Output the (X, Y) coordinate of the center of the cell containing the given text.  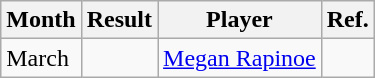
March (41, 58)
Player (240, 20)
Megan Rapinoe (240, 58)
Month (41, 20)
Ref. (348, 20)
Result (119, 20)
